For the text-containing cell, return its midpoint in [x, y] coordinate format. 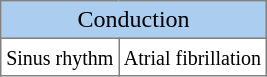
Atrial fibrillation [193, 57]
Sinus rhythm [60, 57]
Conduction [134, 20]
